For the text-containing cell, return its midpoint in [X, Y] coordinate format. 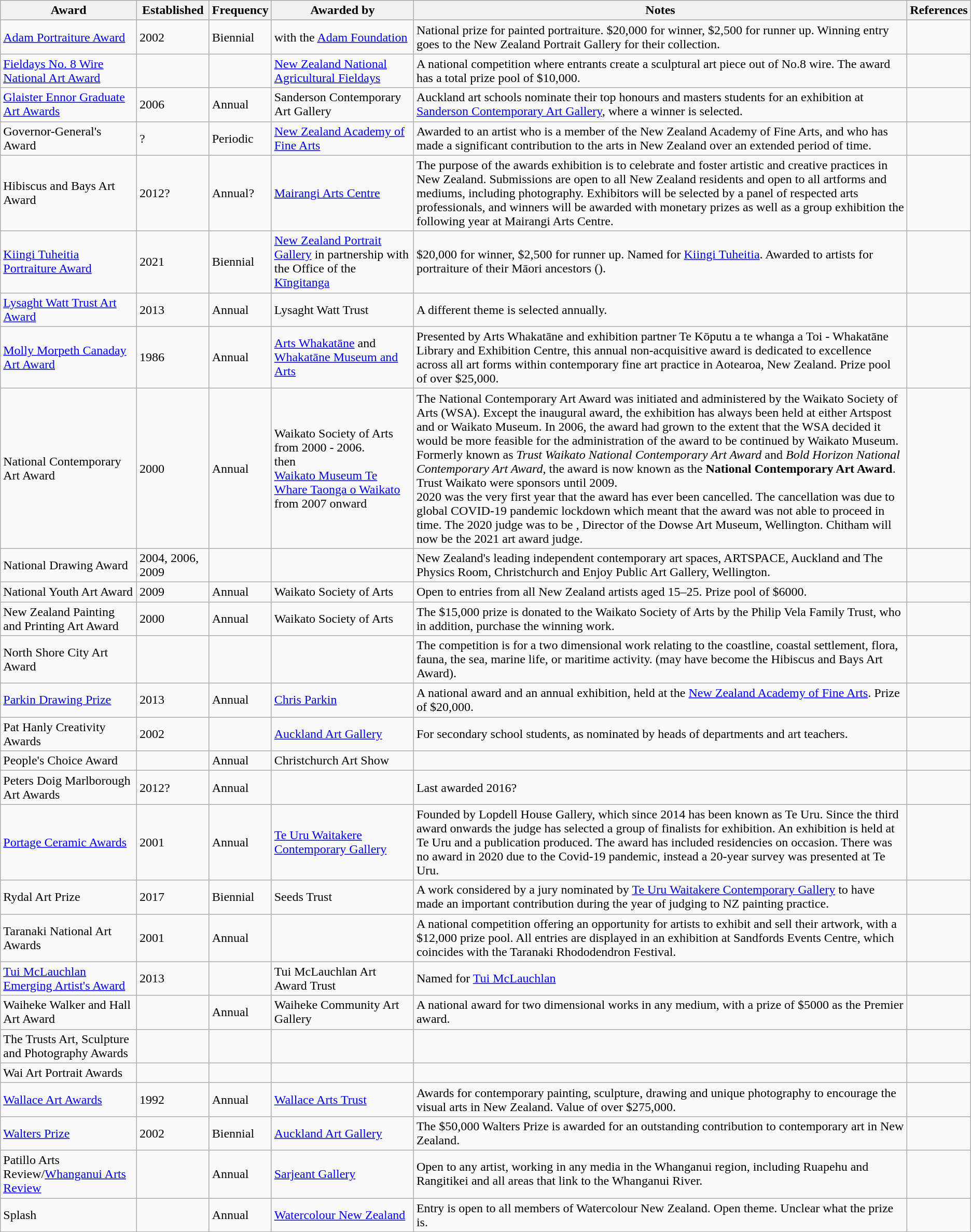
2004, 2006, 2009 [173, 565]
2021 [173, 262]
Tui McLauchlan Emerging Artist's Award [68, 979]
Molly Morpeth Canaday Art Award [68, 357]
Notes [660, 10]
Frequency [240, 10]
Waiheke Community Art Gallery [342, 1012]
Wallace Arts Trust [342, 1099]
The Trusts Art, Sculpture and Photography Awards [68, 1046]
Hibiscus and Bays Art Award [68, 193]
Kiingi Tuheitia Portraiture Award [68, 262]
New Zealand Academy of Fine Arts [342, 138]
The $15,000 prize is donated to the Waikato Society of Arts by the Philip Vela Family Trust, who in addition, purchase the winning work. [660, 619]
New Zealand Portrait Gallery in partnership with the Office of the Kīngitanga [342, 262]
Adam Portraiture Award [68, 37]
Sanderson Contemporary Art Gallery [342, 105]
Fieldays No. 8 Wire National Art Award [68, 71]
Mairangi Arts Centre [342, 193]
$20,000 for winner, $2,500 for runner up. Named for Kiingi Tuheitia. Awarded to artists for portraiture of their Māori ancestors (). [660, 262]
A national award and an annual exhibition, held at the New Zealand Academy of Fine Arts. Prize of $20,000. [660, 701]
National Drawing Award [68, 565]
A different theme is selected annually. [660, 309]
References [939, 10]
Named for Tui McLauchlan [660, 979]
A national competition where entrants create a sculptural art piece out of No.8 wire. The award has a total prize pool of $10,000. [660, 71]
North Shore City Art Award [68, 660]
Rydal Art Prize [68, 897]
Last awarded 2016? [660, 788]
with the Adam Foundation [342, 37]
Awarded by [342, 10]
Arts Whakatāne and Whakatāne Museum and Arts [342, 357]
Periodic [240, 138]
Patillo Arts Review/Whanganui Arts Review [68, 1174]
Lysaght Watt Trust Art Award [68, 309]
National Contemporary Art Award [68, 468]
Taranaki National Art Awards [68, 938]
Governor-General's Award [68, 138]
Lysaght Watt Trust [342, 309]
Te Uru Waitakere Contemporary Gallery [342, 842]
Awards for contemporary painting, sculpture, drawing and unique photography to encourage the visual arts in New Zealand. Value of over $275,000. [660, 1099]
Tui McLauchlan Art Award Trust [342, 979]
Sarjeant Gallery [342, 1174]
Portage Ceramic Awards [68, 842]
A national award for two dimensional works in any medium, with a prize of $5000 as the Premier award. [660, 1012]
1986 [173, 357]
Watercolour New Zealand [342, 1214]
2006 [173, 105]
Chris Parkin [342, 701]
Open to any artist, working in any media in the Whanganui region, including Ruapehu and Rangitikei and all areas that link to the Whanganui River. [660, 1174]
The $50,000 Walters Prize is awarded for an outstanding contribution to contemporary art in New Zealand. [660, 1133]
New Zealand Painting and Printing Art Award [68, 619]
Wai Art Portrait Awards [68, 1073]
1992 [173, 1099]
Peters Doig Marlborough Art Awards [68, 788]
2017 [173, 897]
People's Choice Award [68, 761]
Award [68, 10]
Christchurch Art Show [342, 761]
Open to entries from all New Zealand artists aged 15–25. Prize pool of $6000. [660, 592]
? [173, 138]
Pat Hanly Creativity Awards [68, 734]
Annual? [240, 193]
Splash [68, 1214]
For secondary school students, as nominated by heads of departments and art teachers. [660, 734]
New Zealand National Agricultural Fieldays [342, 71]
Walters Prize [68, 1133]
Waikato Society of Arts from 2000 - 2006.thenWaikato Museum Te Whare Taonga o Waikato from 2007 onward [342, 468]
Established [173, 10]
Waiheke Walker and Hall Art Award [68, 1012]
Entry is open to all members of Watercolour New Zealand. Open theme. Unclear what the prize is. [660, 1214]
Glaister Ennor Graduate Art Awards [68, 105]
National Youth Art Award [68, 592]
2009 [173, 592]
Wallace Art Awards [68, 1099]
Seeds Trust [342, 897]
Parkin Drawing Prize [68, 701]
